Provide the [x, y] coordinate of the cell's center where the given text is located.  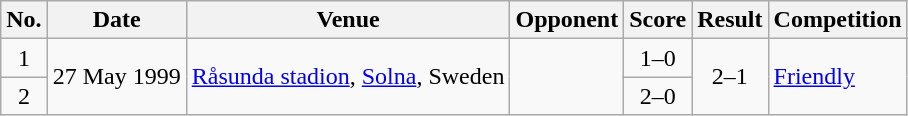
Friendly [838, 77]
1 [24, 58]
Venue [348, 20]
No. [24, 20]
27 May 1999 [116, 77]
Score [658, 20]
2 [24, 96]
Competition [838, 20]
Opponent [567, 20]
1–0 [658, 58]
2–1 [730, 77]
2–0 [658, 96]
Råsunda stadion, Solna, Sweden [348, 77]
Date [116, 20]
Result [730, 20]
